Pinpoint the cell where the given text exists, returning its (x, y) midpoint coordinate. 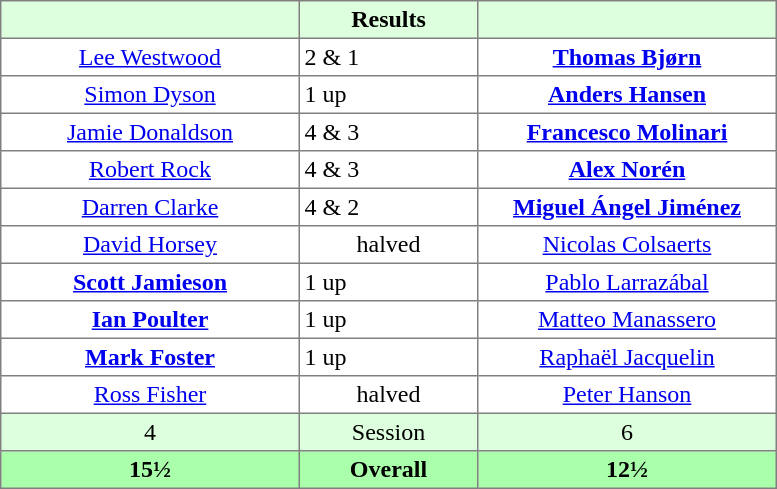
Overall (388, 470)
Ross Fisher (150, 395)
Alex Norén (627, 170)
Robert Rock (150, 170)
12½ (627, 470)
Jamie Donaldson (150, 132)
Session (388, 432)
Francesco Molinari (627, 132)
Mark Foster (150, 357)
Miguel Ángel Jiménez (627, 207)
David Horsey (150, 245)
4 (150, 432)
Nicolas Colsaerts (627, 245)
Ian Poulter (150, 320)
Raphaël Jacquelin (627, 357)
2 & 1 (388, 57)
Anders Hansen (627, 95)
Scott Jamieson (150, 282)
Peter Hanson (627, 395)
Lee Westwood (150, 57)
Results (388, 20)
Pablo Larrazábal (627, 282)
15½ (150, 470)
Simon Dyson (150, 95)
Matteo Manassero (627, 320)
6 (627, 432)
Thomas Bjørn (627, 57)
4 & 2 (388, 207)
Darren Clarke (150, 207)
